Find where the given text appears and provide that cell's center as [X, Y] coordinate. 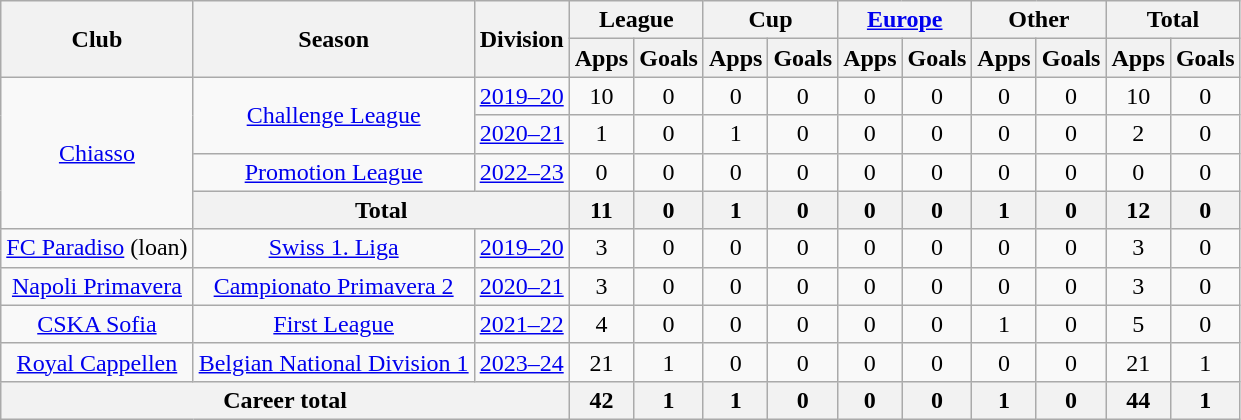
Cup [770, 20]
FC Paradiso (loan) [97, 248]
Promotion League [334, 172]
CSKA Sofia [97, 324]
Career total [285, 400]
2022–23 [522, 172]
11 [601, 210]
Club [97, 39]
42 [601, 400]
Napoli Primavera [97, 286]
2 [1138, 134]
Swiss 1. Liga [334, 248]
12 [1138, 210]
Royal Cappellen [97, 362]
4 [601, 324]
Campionato Primavera 2 [334, 286]
First League [334, 324]
2021–22 [522, 324]
Europe [905, 20]
Belgian National Division 1 [334, 362]
Other [1039, 20]
Division [522, 39]
5 [1138, 324]
League [636, 20]
Challenge League [334, 115]
2023–24 [522, 362]
Chiasso [97, 153]
44 [1138, 400]
Season [334, 39]
